Extract the [x, y] coordinate from the center of the cell holding the provided text.  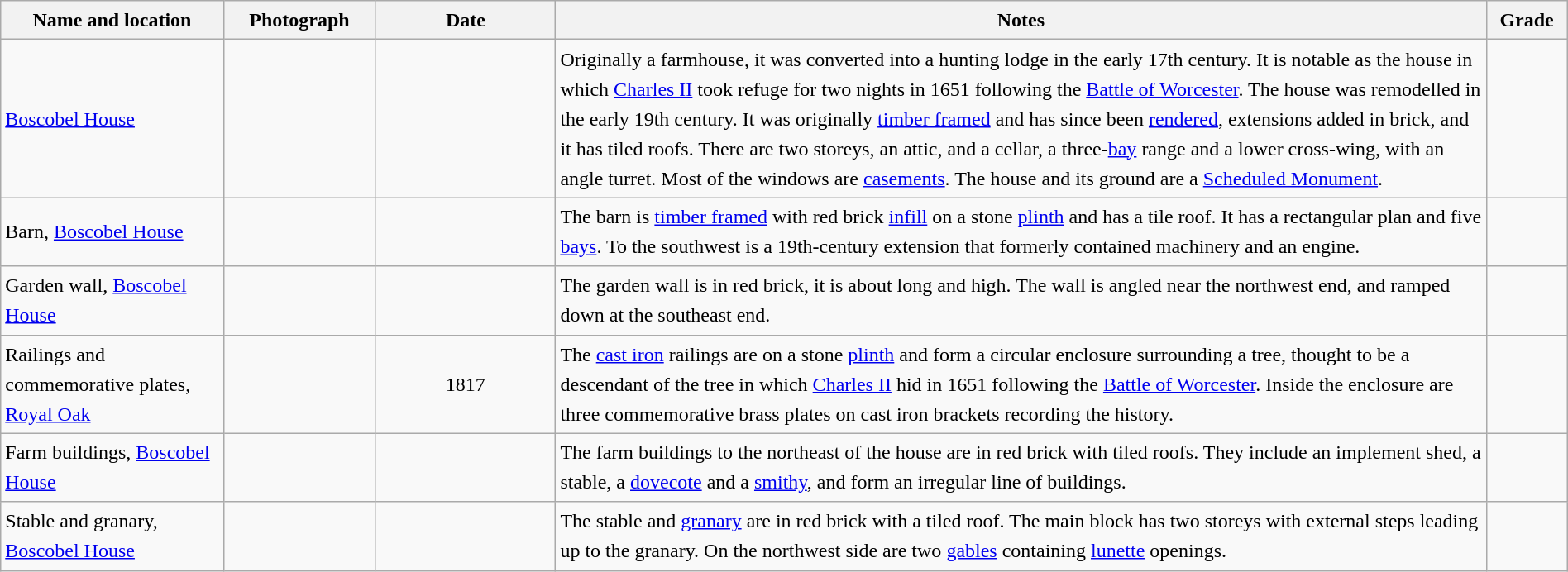
Boscobel House [112, 119]
Name and location [112, 20]
Railings and commemorative plates, Royal Oak [112, 384]
Grade [1527, 20]
Garden wall, Boscobel House [112, 301]
Farm buildings, Boscobel House [112, 468]
Notes [1021, 20]
Barn, Boscobel House [112, 231]
The garden wall is in red brick, it is about long and high. The wall is angled near the northwest end, and ramped down at the southeast end. [1021, 301]
Stable and granary, Boscobel House [112, 536]
1817 [466, 384]
Photograph [299, 20]
Date [466, 20]
